Output the [X, Y] coordinate of the center of the cell containing the given text.  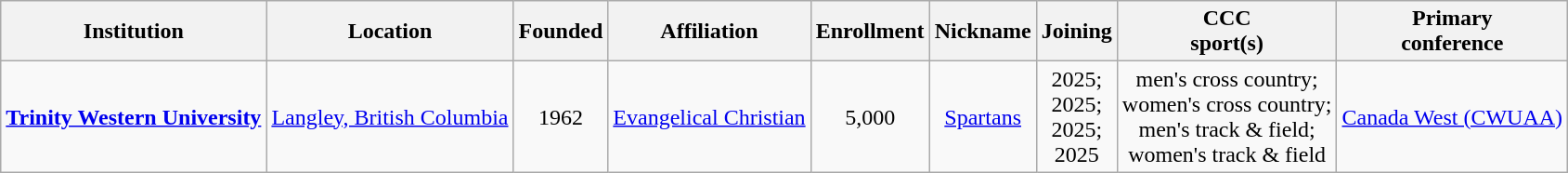
Affiliation [709, 32]
2025;2025;2025;2025 [1077, 117]
Nickname [982, 32]
Trinity Western University [134, 117]
5,000 [870, 117]
CCCsport(s) [1227, 32]
Canada West (CWUAA) [1452, 117]
Joining [1077, 32]
Langley, British Columbia [390, 117]
Enrollment [870, 32]
men's cross country;women's cross country;men's track & field;women's track & field [1227, 117]
Evangelical Christian [709, 117]
Location [390, 32]
1962 [561, 117]
Founded [561, 32]
Spartans [982, 117]
Institution [134, 32]
Primaryconference [1452, 32]
